Return the [X, Y] coordinate for the center point of the cell that contains the specified text.  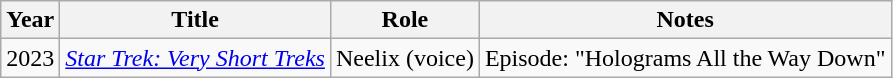
Year [30, 20]
2023 [30, 58]
Neelix (voice) [404, 58]
Title [196, 20]
Notes [685, 20]
Star Trek: Very Short Treks [196, 58]
Episode: "Holograms All the Way Down" [685, 58]
Role [404, 20]
